Determine the (X, Y) coordinate at the center of the cell enclosing the given text.  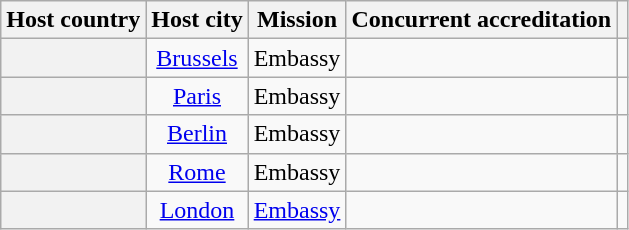
Host city (197, 20)
Paris (197, 96)
Rome (197, 172)
Berlin (197, 134)
London (197, 210)
Concurrent accreditation (482, 20)
Brussels (197, 58)
Mission (297, 20)
Host country (74, 20)
